Provide the (X, Y) coordinate of the cell's center where the given text is located.  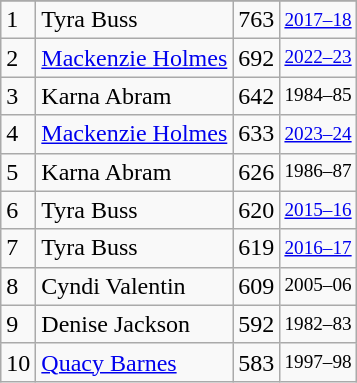
1984–85 (318, 96)
763 (256, 20)
626 (256, 172)
8 (18, 286)
4 (18, 134)
1997–98 (318, 362)
2 (18, 58)
2015–16 (318, 210)
9 (18, 324)
2023–24 (318, 134)
642 (256, 96)
Cyndi Valentin (134, 286)
1 (18, 20)
2022–23 (318, 58)
3 (18, 96)
Denise Jackson (134, 324)
2017–18 (318, 20)
583 (256, 362)
1986–87 (318, 172)
Quacy Barnes (134, 362)
692 (256, 58)
7 (18, 248)
5 (18, 172)
2016–17 (318, 248)
609 (256, 286)
620 (256, 210)
633 (256, 134)
619 (256, 248)
1982–83 (318, 324)
2005–06 (318, 286)
10 (18, 362)
6 (18, 210)
592 (256, 324)
